Extract the [X, Y] coordinate from the center of the cell holding the provided text.  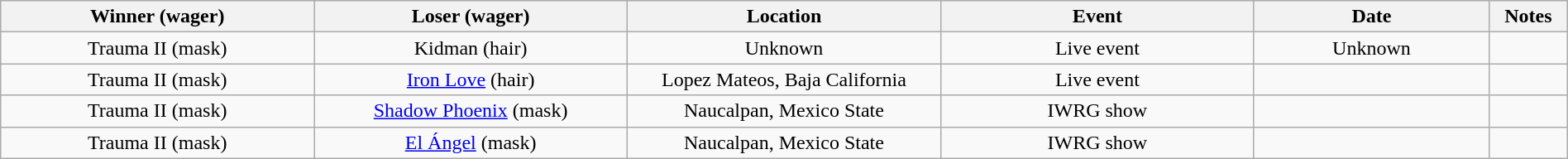
Lopez Mateos, Baja California [784, 79]
Date [1371, 17]
Shadow Phoenix (mask) [471, 111]
Iron Love (hair) [471, 79]
Event [1097, 17]
Loser (wager) [471, 17]
Winner (wager) [157, 17]
Location [784, 17]
Notes [1528, 17]
Kidman (hair) [471, 48]
El Ángel (mask) [471, 142]
